Provide the (x, y) coordinate of the cell's center where the given text is located.  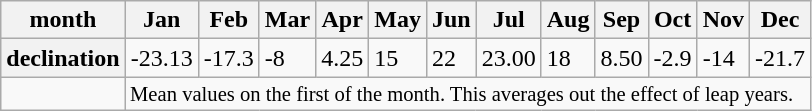
Mar (287, 20)
22 (451, 58)
month (63, 20)
23.00 (508, 58)
Sep (622, 20)
Dec (780, 20)
Nov (723, 20)
15 (398, 58)
-14 (723, 58)
Jul (508, 20)
-17.3 (228, 58)
Aug (568, 20)
18 (568, 58)
4.25 (342, 58)
Jun (451, 20)
Jan (162, 20)
-21.7 (780, 58)
-23.13 (162, 58)
Apr (342, 20)
Oct (672, 20)
Feb (228, 20)
May (398, 20)
Mean values on the first of the month. This averages out the effect of leap years. (468, 94)
declination (63, 58)
8.50 (622, 58)
-8 (287, 58)
-2.9 (672, 58)
